Scan for the cell matching the given text and deliver its (x, y) coordinate at center. 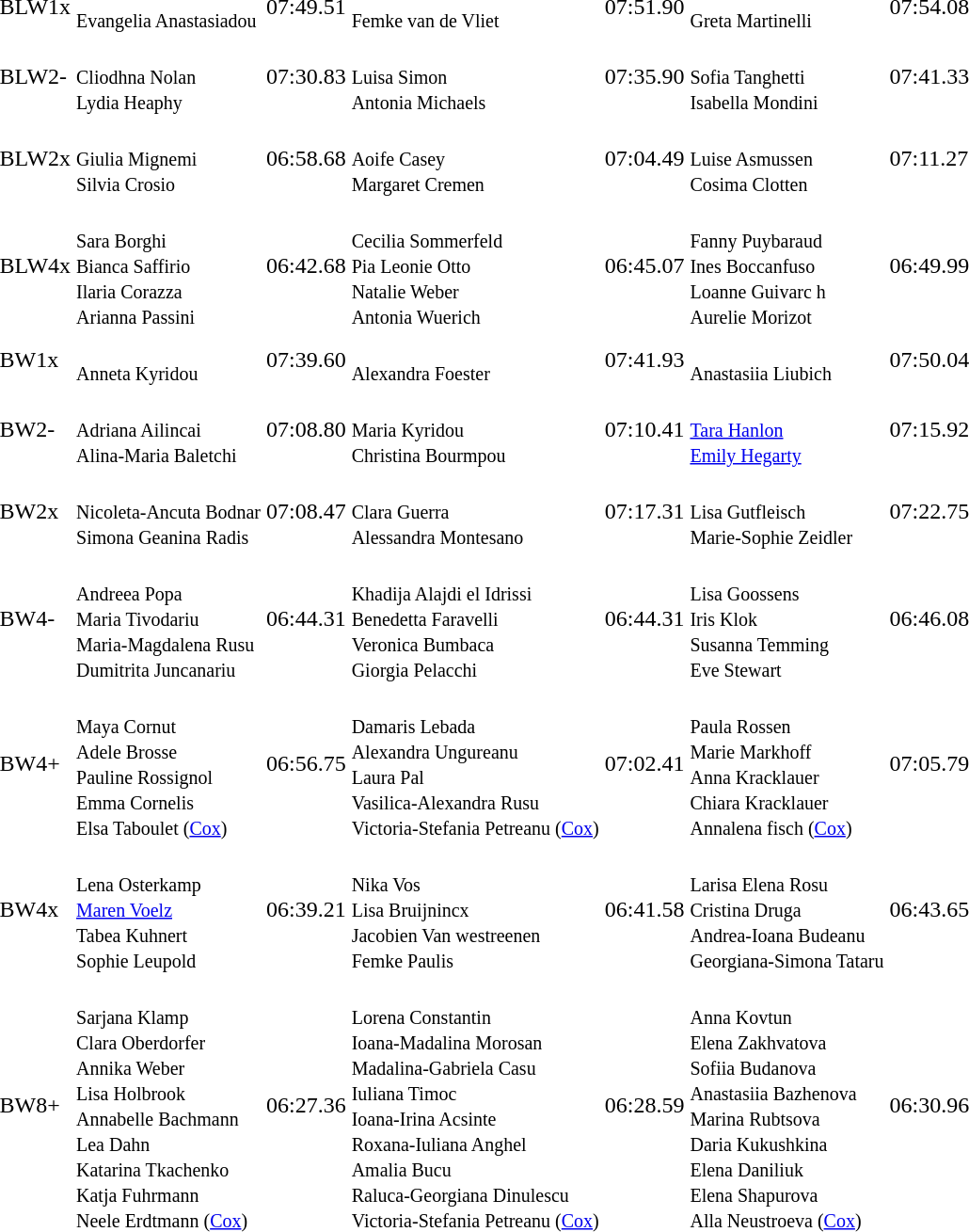
Aoife CaseyMargaret Cremen (475, 158)
Sara BorghiBianca SaffirioIlaria CorazzaArianna Passini (169, 265)
Adriana AilincaiAlina-Maria Baletchi (169, 429)
Nicoleta-Ancuta BodnarSimona Geanina Radis (169, 511)
07:41.93 (644, 360)
Khadija Alajdi el IdrissiBenedetta FaravelliVeronica BumbacaGiorgia Pelacchi (475, 618)
06:42.68 (307, 265)
Cliodhna NolanLydia Heaphy (169, 76)
07:02.41 (644, 764)
07:10.41 (644, 429)
07:17.31 (644, 511)
Clara GuerraAlessandra Montesano (475, 511)
Maya CornutAdele BrossePauline RossignolEmma CornelisElsa Taboulet (Cox) (169, 764)
07:39.60 (307, 360)
Fanny PuybaraudInes BoccanfusoLoanne Guivarc hAurelie Morizot (786, 265)
06:41.58 (644, 909)
Anastasiia Liubich (786, 360)
Nika VosLisa BruijnincxJacobien Van westreenenFemke Paulis (475, 909)
Luisa SimonAntonia Michaels (475, 76)
Anneta Kyridou (169, 360)
06:56.75 (307, 764)
06:58.68 (307, 158)
07:08.80 (307, 429)
Lisa GutfleischMarie-Sophie Zeidler (786, 511)
Luise AsmussenCosima Clotten (786, 158)
Cecilia SommerfeldPia Leonie OttoNatalie WeberAntonia Wuerich (475, 265)
06:45.07 (644, 265)
Lena OsterkampMaren VoelzTabea KuhnertSophie Leupold (169, 909)
Tara HanlonEmily Hegarty (786, 429)
Larisa Elena RosuCristina DrugaAndrea-Ioana BudeanuGeorgiana-Simona Tataru (786, 909)
Damaris LebadaAlexandra UngureanuLaura PalVasilica-Alexandra RusuVictoria-Stefania Petreanu (Cox) (475, 764)
06:39.21 (307, 909)
07:35.90 (644, 76)
Giulia MignemiSilvia Crosio (169, 158)
Paula RossenMarie MarkhoffAnna KracklauerChiara KracklauerAnnalena fisch (Cox) (786, 764)
Lisa GoossensIris KlokSusanna TemmingEve Stewart (786, 618)
Sofia TanghettiIsabella Mondini (786, 76)
07:30.83 (307, 76)
07:04.49 (644, 158)
Andreea PopaMaria TivodariuMaria-Magdalena RusuDumitrita Juncanariu (169, 618)
Maria KyridouChristina Bourmpou (475, 429)
Alexandra Foester (475, 360)
07:08.47 (307, 511)
